Locate the cell with the specified text and output its [X, Y] center coordinate. 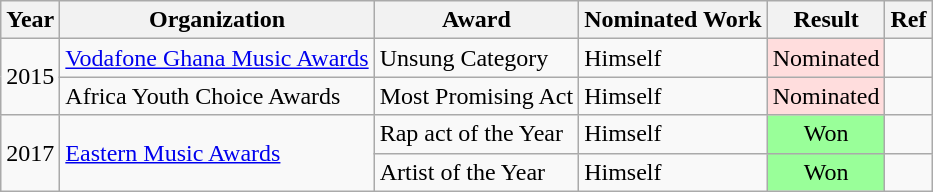
Vodafone Ghana Music Awards [217, 58]
Eastern Music Awards [217, 153]
Result [826, 20]
Organization [217, 20]
Year [30, 20]
Artist of the Year [476, 172]
Ref [908, 20]
Award [476, 20]
Rap act of the Year [476, 134]
Africa Youth Choice Awards [217, 96]
2015 [30, 77]
Most Promising Act [476, 96]
Nominated Work [674, 20]
2017 [30, 153]
Unsung Category [476, 58]
